Scan for the cell matching the given text and deliver its (x, y) coordinate at center. 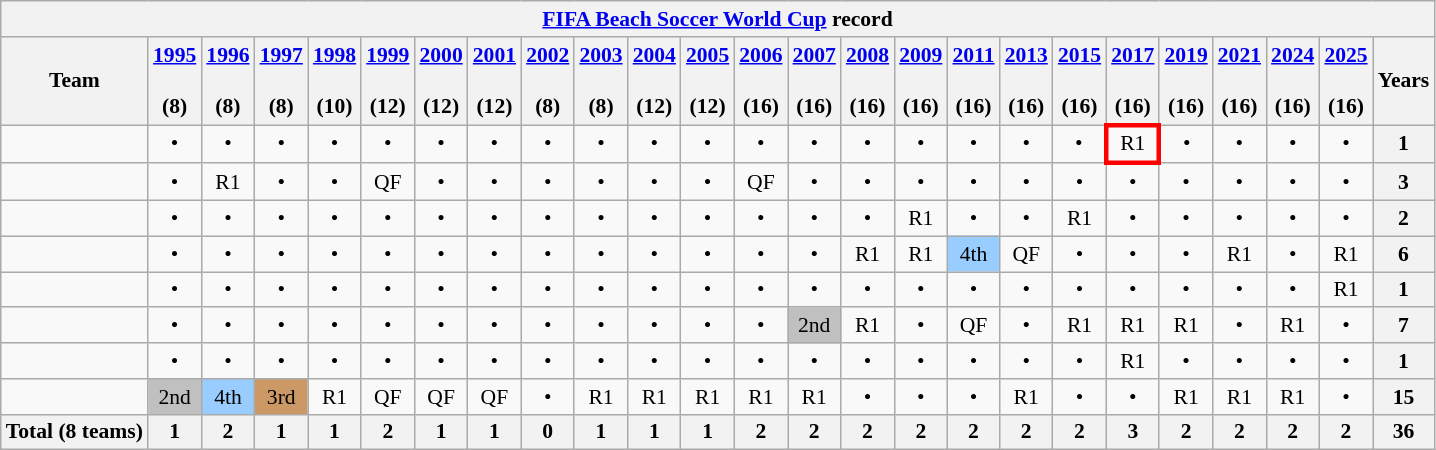
0 (548, 432)
2006(16) (760, 81)
1995(8) (174, 81)
2008(16) (868, 81)
1998(10) (334, 81)
2002(8) (548, 81)
Years (1404, 81)
2001(12) (494, 81)
1996(8) (228, 81)
2007(16) (814, 81)
Team (74, 81)
6 (1404, 254)
1999(12) (388, 81)
2009(16) (920, 81)
3rd (282, 397)
FIFA Beach Soccer World Cup record (718, 19)
2015(16) (1080, 81)
1997(8) (282, 81)
2004(12) (654, 81)
2021(16) (1240, 81)
15 (1404, 397)
2005(12) (708, 81)
2003(8) (600, 81)
36 (1404, 432)
2011(16) (973, 81)
2019(16) (1186, 81)
2000(12) (440, 81)
Total (8 teams) (74, 432)
2017(16) (1132, 81)
7 (1404, 326)
2025(16) (1346, 81)
2013(16) (1026, 81)
2024(16) (1292, 81)
